For the text-containing cell, return its midpoint in (X, Y) coordinate format. 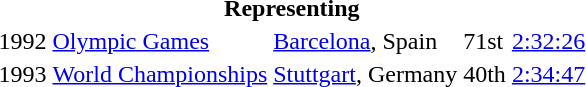
2:32:26 (548, 41)
71st (485, 41)
Olympic Games (160, 41)
Barcelona, Spain (366, 41)
